For the text-containing cell, return its midpoint in (X, Y) coordinate format. 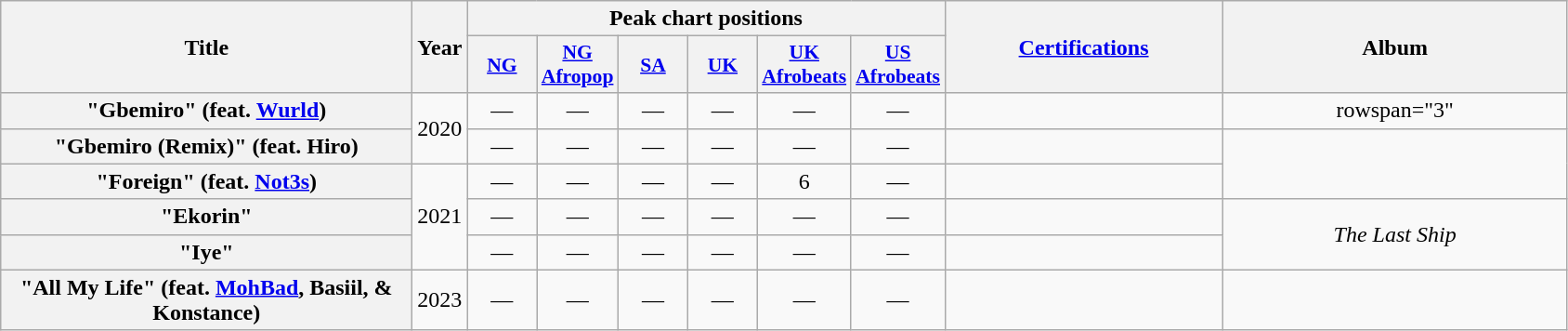
SA (652, 65)
Album (1395, 46)
"All My Life" (feat. MohBad, Basiil, & Konstance) (206, 299)
2021 (440, 217)
NGAfropop (578, 65)
Title (206, 46)
USAfrobeats (897, 65)
"Gbemiro (Remix)" (feat. Hiro) (206, 146)
"Iye" (206, 252)
UK (723, 65)
2020 (440, 128)
UKAfrobeats (804, 65)
"Gbemiro" (feat. Wurld) (206, 111)
rowspan="3" (1395, 111)
"Ekorin" (206, 217)
Year (440, 46)
The Last Ship (1395, 234)
2023 (440, 299)
NG (502, 65)
6 (804, 181)
"Foreign" (feat. Not3s) (206, 181)
Peak chart positions (706, 19)
Certifications (1083, 46)
